Find where the given text appears and provide that cell's center as [X, Y] coordinate. 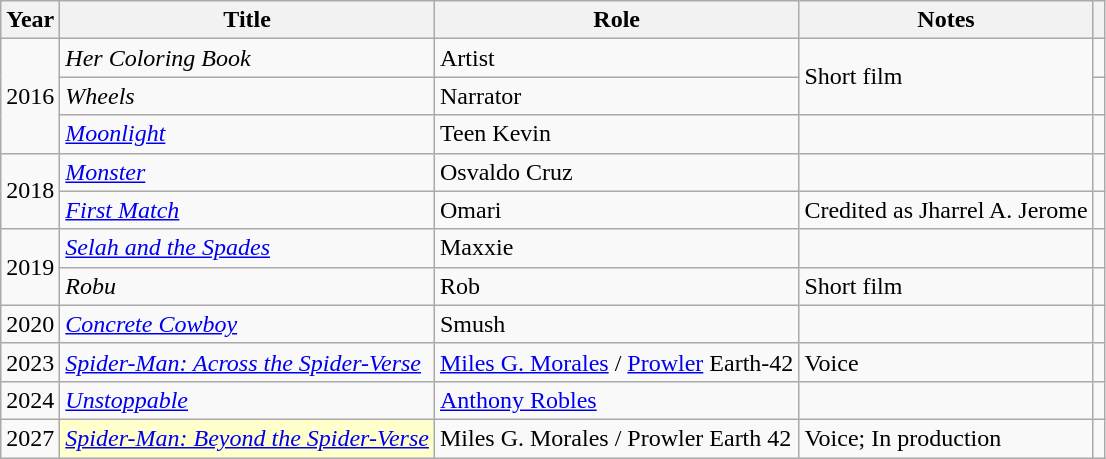
2018 [30, 191]
Notes [946, 20]
Teen Kevin [616, 134]
Monster [248, 172]
Rob [616, 286]
2023 [30, 362]
Voice; In production [946, 438]
Smush [616, 324]
Maxxie [616, 248]
Robu [248, 286]
Narrator [616, 96]
Title [248, 20]
2027 [30, 438]
2020 [30, 324]
Credited as Jharrel A. Jerome [946, 210]
Wheels [248, 96]
Voice [946, 362]
Spider-Man: Across the Spider-Verse [248, 362]
2019 [30, 267]
Moonlight [248, 134]
Omari [616, 210]
2024 [30, 400]
Concrete Cowboy [248, 324]
Selah and the Spades [248, 248]
Her Coloring Book [248, 58]
Miles G. Morales / Prowler Earth-42 [616, 362]
2016 [30, 96]
Miles G. Morales / Prowler Earth 42 [616, 438]
Osvaldo Cruz [616, 172]
Spider-Man: Beyond the Spider-Verse [248, 438]
Artist [616, 58]
First Match [248, 210]
Year [30, 20]
Anthony Robles [616, 400]
Role [616, 20]
Unstoppable [248, 400]
